Pinpoint the cell where the given text exists, returning its (X, Y) midpoint coordinate. 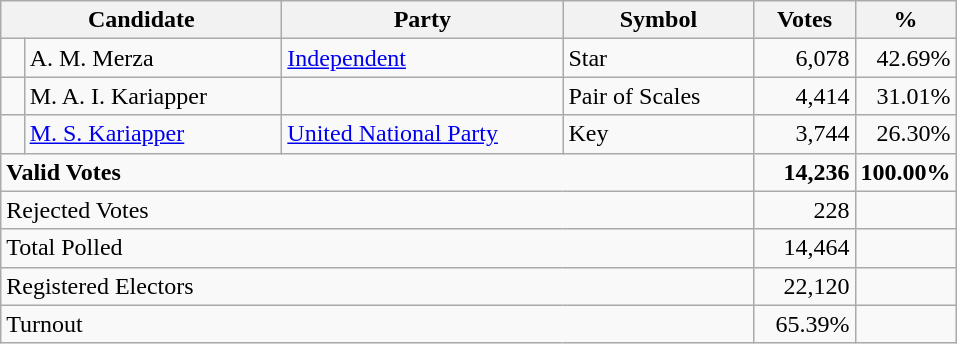
3,744 (804, 134)
26.30% (906, 134)
Valid Votes (378, 172)
65.39% (804, 324)
6,078 (804, 58)
Total Polled (378, 248)
% (906, 20)
42.69% (906, 58)
A. M. Merza (153, 58)
228 (804, 210)
Independent (422, 58)
14,236 (804, 172)
Rejected Votes (378, 210)
4,414 (804, 96)
M. S. Kariapper (153, 134)
100.00% (906, 172)
14,464 (804, 248)
Turnout (378, 324)
Candidate (142, 20)
M. A. I. Kariapper (153, 96)
22,120 (804, 286)
Pair of Scales (658, 96)
United National Party (422, 134)
Star (658, 58)
Registered Electors (378, 286)
Symbol (658, 20)
Party (422, 20)
Votes (804, 20)
Key (658, 134)
31.01% (906, 96)
